Output the [X, Y] coordinate of the center of the cell containing the given text.  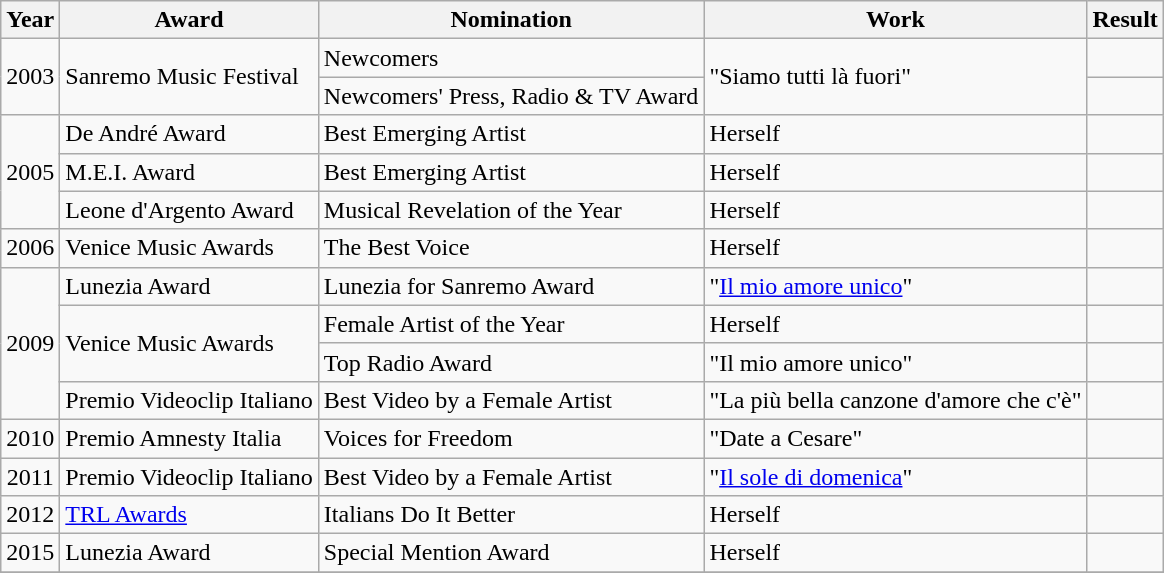
"Date a Cesare" [896, 438]
Work [896, 20]
Leone d'Argento Award [189, 210]
2006 [30, 248]
"Siamo tutti là fuori" [896, 77]
Result [1125, 20]
Special Mention Award [511, 553]
TRL Awards [189, 515]
Musical Revelation of the Year [511, 210]
Female Artist of the Year [511, 324]
2009 [30, 343]
"La più bella canzone d'amore che c'è" [896, 400]
2012 [30, 515]
Sanremo Music Festival [189, 77]
Voices for Freedom [511, 438]
2003 [30, 77]
De André Award [189, 134]
Premio Amnesty Italia [189, 438]
Award [189, 20]
2015 [30, 553]
Newcomers' Press, Radio & TV Award [511, 96]
Nomination [511, 20]
2005 [30, 172]
The Best Voice [511, 248]
Newcomers [511, 58]
M.E.I. Award [189, 172]
Top Radio Award [511, 362]
Italians Do It Better [511, 515]
Lunezia for Sanremo Award [511, 286]
Year [30, 20]
2010 [30, 438]
"Il sole di domenica" [896, 477]
2011 [30, 477]
